Pinpoint the cell where the given text exists, returning its [X, Y] midpoint coordinate. 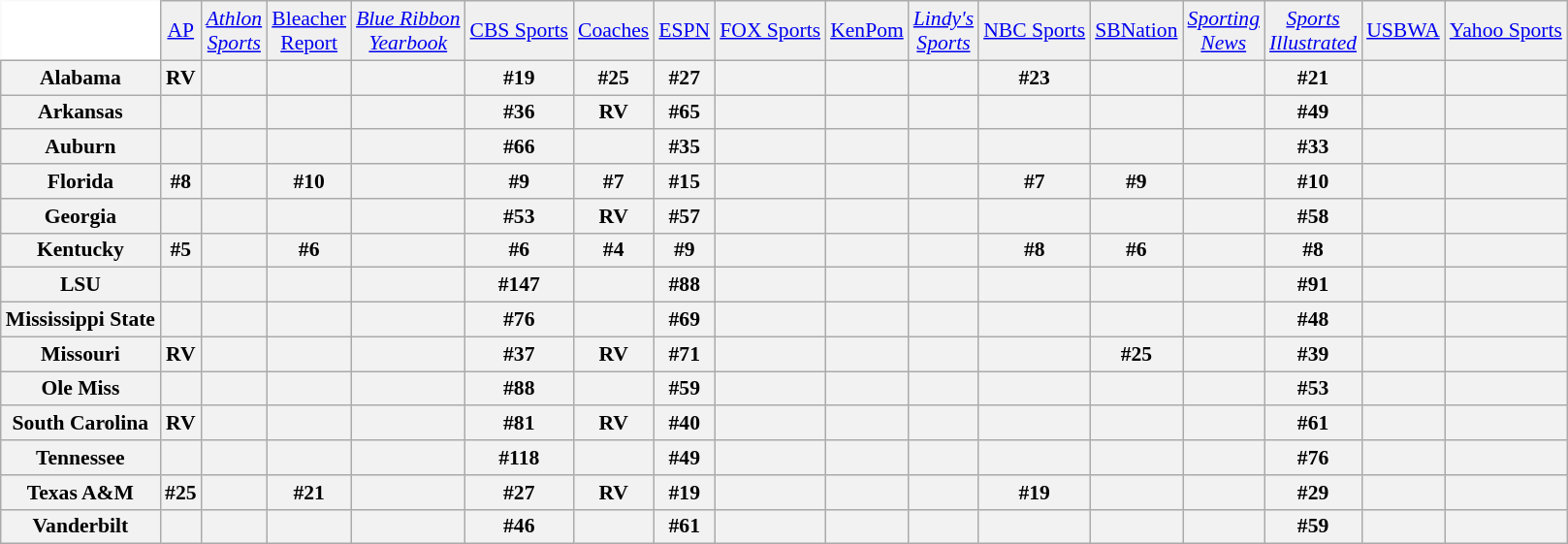
#4 [613, 250]
Alabama [80, 78]
USBWA [1403, 31]
#46 [520, 527]
Florida [80, 181]
Georgia [80, 216]
Yahoo Sports [1506, 31]
Arkansas [80, 112]
#118 [520, 458]
Auburn [80, 147]
#69 [685, 320]
Blue RibbonYearbook [407, 31]
#147 [520, 285]
Texas A&M [80, 493]
#23 [1034, 78]
CBS Sports [520, 31]
Vanderbilt [80, 527]
#33 [1313, 147]
#40 [685, 424]
AP [180, 31]
SBNation [1136, 31]
#35 [685, 147]
Missouri [80, 354]
FOX Sports [770, 31]
#5 [180, 250]
KenPom [867, 31]
LSU [80, 285]
#71 [685, 354]
ESPN [685, 31]
Tennessee [80, 458]
#15 [685, 181]
South Carolina [80, 424]
#37 [520, 354]
Ole Miss [80, 389]
#81 [520, 424]
#65 [685, 112]
#66 [520, 147]
#48 [1313, 320]
NBC Sports [1034, 31]
#36 [520, 112]
#91 [1313, 285]
SportsIllustrated [1313, 31]
#29 [1313, 493]
#58 [1313, 216]
AthlonSports [235, 31]
BleacherReport [308, 31]
Kentucky [80, 250]
#57 [685, 216]
Mississippi State [80, 320]
#39 [1313, 354]
Lindy'sSports [944, 31]
Coaches [613, 31]
SportingNews [1224, 31]
